For the text-containing cell, return its midpoint in [x, y] coordinate format. 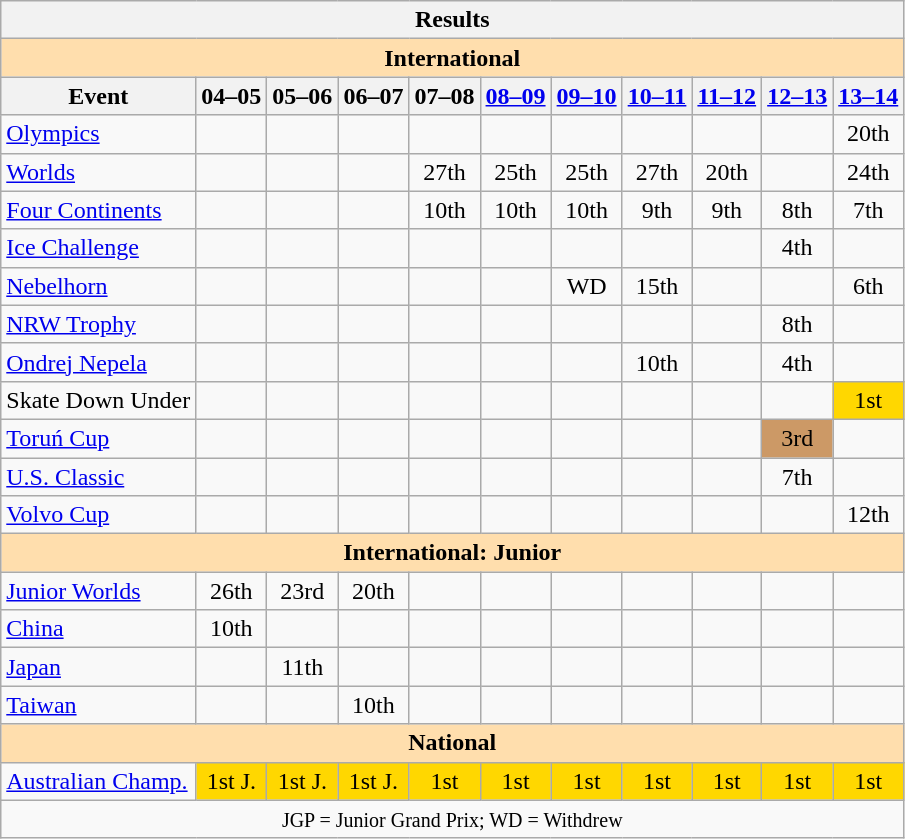
China [98, 629]
11th [302, 667]
Nebelhorn [98, 286]
Ice Challenge [98, 248]
Junior Worlds [98, 591]
Taiwan [98, 705]
Worlds [98, 172]
08–09 [516, 96]
National [452, 743]
Japan [98, 667]
07–08 [444, 96]
12–13 [798, 96]
Ondrej Nepela [98, 362]
15th [657, 286]
International [452, 58]
Results [452, 20]
Volvo Cup [98, 515]
Four Continents [98, 210]
Skate Down Under [98, 400]
13–14 [868, 96]
09–10 [586, 96]
Event [98, 96]
11–12 [727, 96]
International: Junior [452, 553]
05–06 [302, 96]
Olympics [98, 134]
04–05 [232, 96]
06–07 [374, 96]
24th [868, 172]
12th [868, 515]
WD [586, 286]
NRW Trophy [98, 324]
JGP = Junior Grand Prix; WD = Withdrew [452, 819]
Australian Champ. [98, 781]
23rd [302, 591]
10–11 [657, 96]
3rd [798, 438]
Toruń Cup [98, 438]
U.S. Classic [98, 477]
26th [232, 591]
6th [868, 286]
